Capture the cell that displays the provided text and extract its [X, Y] central coordinate. 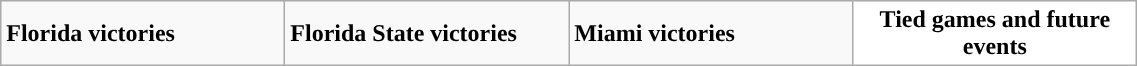
Florida State victories [427, 34]
Florida victories [143, 34]
Tied games and future events [995, 34]
Miami victories [711, 34]
